Capture the cell that displays the provided text and extract its (x, y) central coordinate. 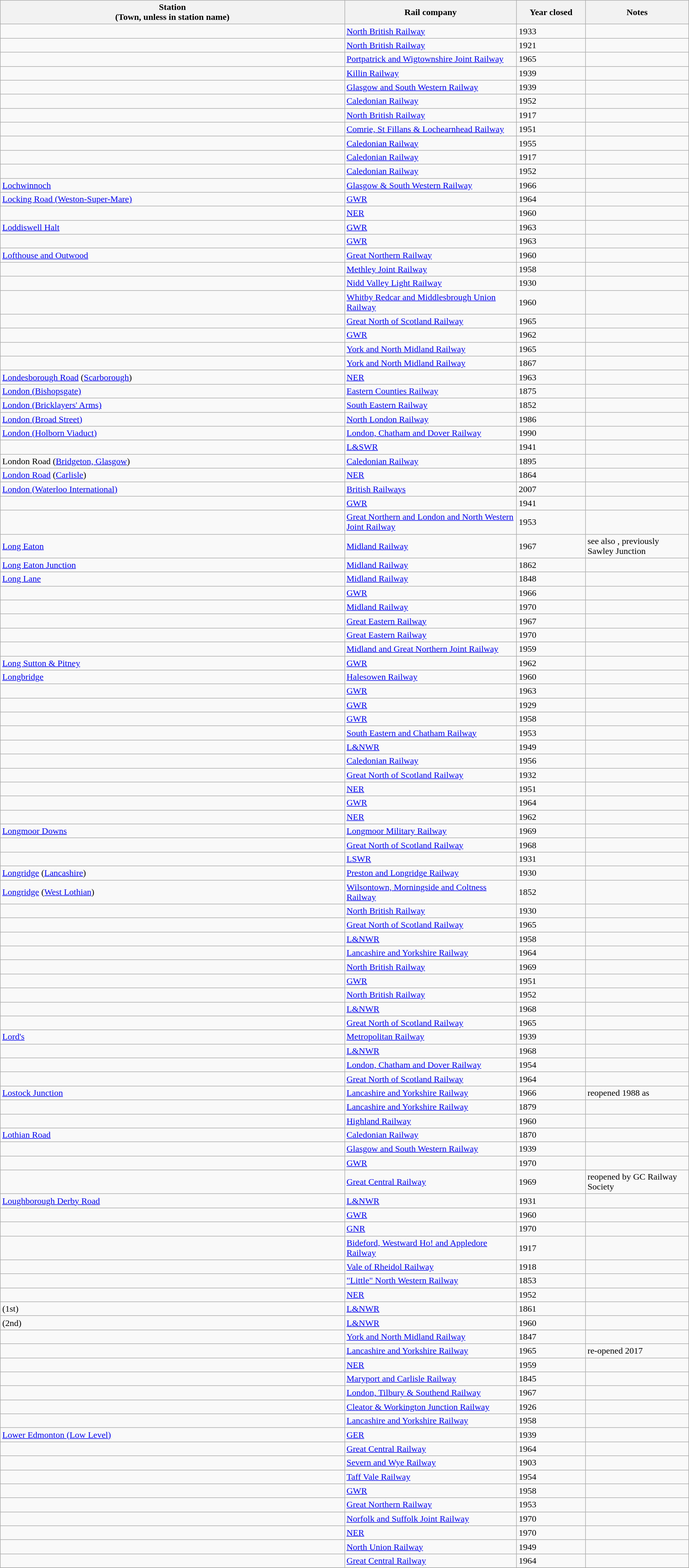
1956 (551, 761)
London Road (Carlisle) (172, 475)
Longridge (Lancashire) (172, 873)
London (Bricklayers' Arms) (172, 405)
Long Eaton (172, 546)
1864 (551, 475)
North Union Railway (431, 1547)
Longridge (West Lothian) (172, 892)
Long Eaton Junction (172, 565)
Nidd Valley Light Railway (431, 283)
1862 (551, 565)
Methley Joint Railway (431, 269)
South Eastern Railway (431, 405)
London (Holborn Viaduct) (172, 433)
Preston and Longridge Railway (431, 873)
London, Tilbury & Southend Railway (431, 1393)
Cleator & Workington Junction Railway (431, 1407)
Portpatrick and Wigtownshire Joint Railway (431, 59)
Midland and Great Northern Joint Railway (431, 649)
Whitby Redcar and Middlesbrough Union Railway (431, 302)
1955 (551, 143)
"Little" North Western Railway (431, 1281)
Metropolitan Railway (431, 1037)
Wilsontown, Morningside and Coltness Railway (431, 892)
Maryport and Carlisle Railway (431, 1379)
1926 (551, 1407)
Locking Road (Weston-Super-Mare) (172, 199)
London (Waterloo International) (172, 489)
1848 (551, 579)
Long Lane (172, 579)
1933 (551, 31)
British Railways (431, 489)
reopened 1988 as (637, 1093)
Rail company (431, 13)
Taff Vale Railway (431, 1477)
1986 (551, 419)
South Eastern and Chatham Railway (431, 733)
1918 (551, 1267)
Killin Railway (431, 73)
Vale of Rheidol Railway (431, 1267)
London (Bishopsgate) (172, 391)
Lofthouse and Outwood (172, 255)
GNR (431, 1229)
1861 (551, 1309)
GER (431, 1435)
Lochwinnoch (172, 185)
Notes (637, 13)
London (Broad Street) (172, 419)
1990 (551, 433)
reopened by GC Railway Society (637, 1182)
Highland Railway (431, 1121)
LSWR (431, 859)
1870 (551, 1135)
re-opened 2017 (637, 1351)
Comrie, St Fillans & Lochearnhead Railway (431, 129)
(1st) (172, 1309)
1932 (551, 775)
Loughborough Derby Road (172, 1201)
Eastern Counties Railway (431, 391)
see also , previously Sawley Junction (637, 546)
Bideford, Westward Ho! and Appledore Railway (431, 1248)
Loddiswell Halt (172, 227)
Severn and Wye Railway (431, 1463)
Lothian Road (172, 1135)
1921 (551, 45)
1867 (551, 363)
Longmoor Military Railway (431, 831)
Glasgow & South Western Railway (431, 185)
1879 (551, 1107)
Lostock Junction (172, 1093)
1903 (551, 1463)
1853 (551, 1281)
Great Northern and London and North Western Joint Railway (431, 522)
Londesborough Road (Scarborough) (172, 377)
L&SWR (431, 447)
1875 (551, 391)
Station(Town, unless in station name) (172, 13)
North London Railway (431, 419)
2007 (551, 489)
(2nd) (172, 1323)
1847 (551, 1337)
Long Sutton & Pitney (172, 663)
Longmoor Downs (172, 831)
1929 (551, 705)
Year closed (551, 13)
London Road (Bridgeton, Glasgow) (172, 461)
Lord's (172, 1037)
Lower Edmonton (Low Level) (172, 1435)
1845 (551, 1379)
Norfolk and Suffolk Joint Railway (431, 1519)
Longbridge (172, 677)
1895 (551, 461)
Halesowen Railway (431, 677)
